Pinpoint the cell where the given text exists, returning its (x, y) midpoint coordinate. 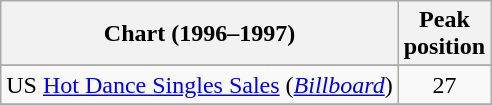
27 (444, 85)
Peakposition (444, 34)
Chart (1996–1997) (200, 34)
US Hot Dance Singles Sales (Billboard) (200, 85)
